Locate the cell with the specified text and output its [X, Y] center coordinate. 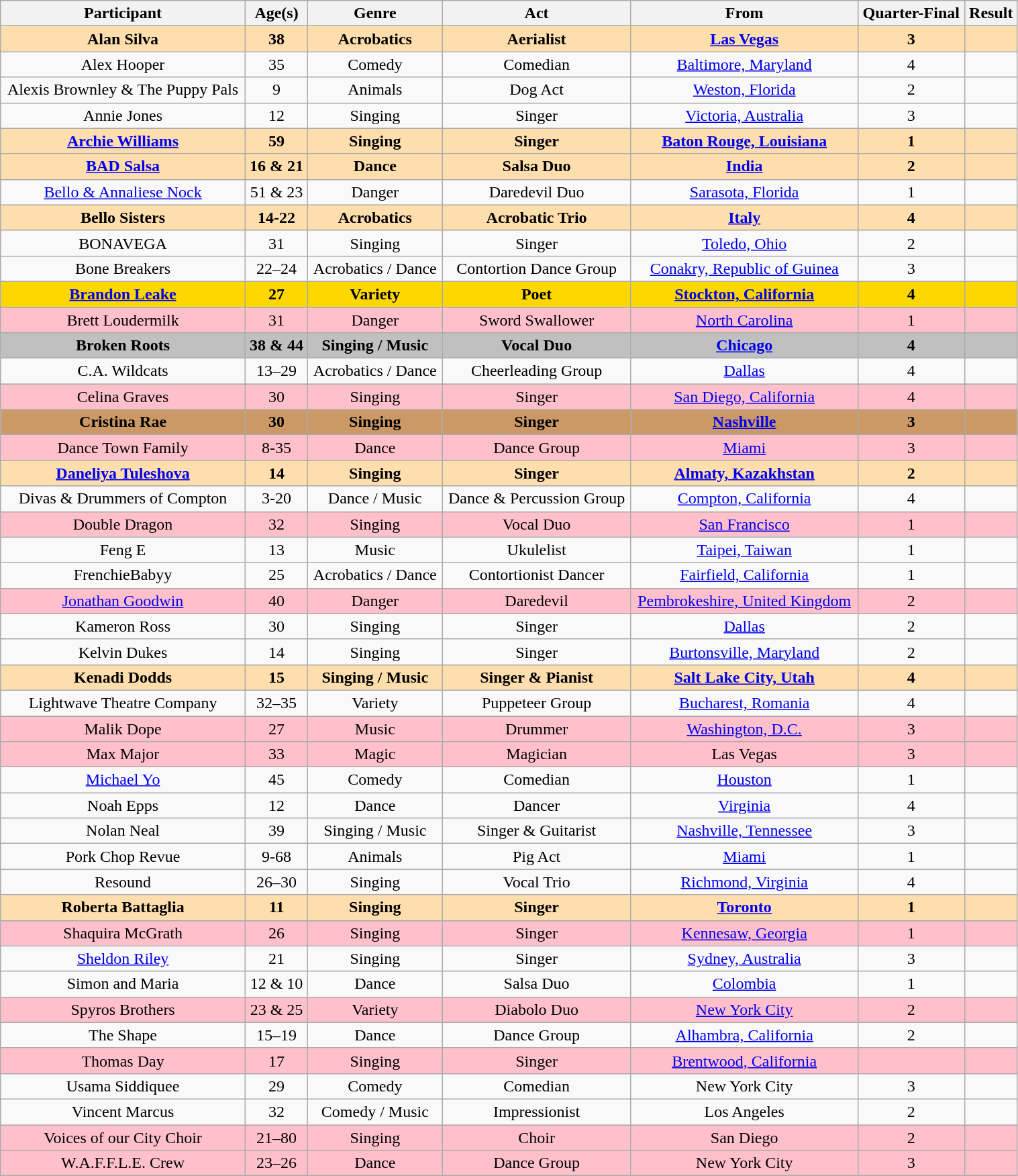
Baton Rouge, Louisiana [744, 141]
Los Angeles [744, 1112]
Contortionist Dancer [537, 575]
26 [276, 933]
North Carolina [744, 320]
Bone Breakers [123, 268]
Taipei, Taiwan [744, 550]
21 [276, 959]
Sword Swallower [537, 320]
14-22 [276, 217]
Divas & Drummers of Compton [123, 499]
Weston, Florida [744, 90]
Age(s) [276, 13]
Archie Williams [123, 141]
Brandon Leake [123, 294]
38 [276, 39]
Italy [744, 217]
Choir [537, 1138]
W.A.F.F.L.E. Crew [123, 1163]
Kameron Ross [123, 626]
21–80 [276, 1138]
Dancer [537, 805]
9 [276, 90]
Compton, California [744, 499]
Voices of our City Choir [123, 1138]
11 [276, 908]
Fairfield, California [744, 575]
13–29 [276, 371]
Participant [123, 13]
Toledo, Ohio [744, 243]
Michael Yo [123, 780]
Washington, D.C. [744, 728]
Jonathan Goodwin [123, 601]
Genre [375, 13]
45 [276, 780]
23–26 [276, 1163]
Result [991, 13]
Roberta Battaglia [123, 908]
Salt Lake City, Utah [744, 677]
15–19 [276, 1035]
Quarter-Final [911, 13]
Daredevil [537, 601]
Richmond, Virginia [744, 882]
Sydney, Australia [744, 959]
12 & 10 [276, 984]
35 [276, 64]
India [744, 166]
Daneliya Tuleshova [123, 473]
Vincent Marcus [123, 1112]
Colombia [744, 984]
Impressionist [537, 1112]
Acrobatic Trio [537, 217]
Kenadi Dodds [123, 677]
Singer & Pianist [537, 677]
59 [276, 141]
Drummer [537, 728]
Pembrokeshire, United Kingdom [744, 601]
The Shape [123, 1035]
Act [537, 13]
3-20 [276, 499]
Thomas Day [123, 1061]
Noah Epps [123, 805]
Almaty, Kazakhstan [744, 473]
Comedy / Music [375, 1112]
Brett Loudermilk [123, 320]
Baltimore, Maryland [744, 64]
16 & 21 [276, 166]
13 [276, 550]
Magician [537, 754]
33 [276, 754]
Nolan Neal [123, 831]
Usama Siddiquee [123, 1086]
Sheldon Riley [123, 959]
Bucharest, Romania [744, 703]
Magic [375, 754]
BONAVEGA [123, 243]
From [744, 13]
39 [276, 831]
Annie Jones [123, 115]
Vocal Trio [537, 882]
Poet [537, 294]
Chicago [744, 346]
Cristina Rae [123, 422]
Malik Dope [123, 728]
Max Major [123, 754]
Nashville, Tennessee [744, 831]
17 [276, 1061]
Nashville [744, 422]
Resound [123, 882]
Brentwood, California [744, 1061]
Lightwave Theatre Company [123, 703]
Shaquira McGrath [123, 933]
FrenchieBabyy [123, 575]
Celina Graves [123, 397]
29 [276, 1086]
Daredevil Duo [537, 192]
Alexis Brownley & The Puppy Pals [123, 90]
32–35 [276, 703]
Alex Hooper [123, 64]
Contortion Dance Group [537, 268]
Cheerleading Group [537, 371]
C.A. Wildcats [123, 371]
Houston [744, 780]
Broken Roots [123, 346]
Bello Sisters [123, 217]
26–30 [276, 882]
San Diego, California [744, 397]
Victoria, Australia [744, 115]
15 [276, 677]
Burtonsville, Maryland [744, 652]
23 & 25 [276, 1010]
San Francisco [744, 524]
Conakry, Republic of Guinea [744, 268]
Diabolo Duo [537, 1010]
9-68 [276, 856]
Kennesaw, Georgia [744, 933]
Pork Chop Revue [123, 856]
BAD Salsa [123, 166]
Double Dragon [123, 524]
San Diego [744, 1138]
Aerialist [537, 39]
40 [276, 601]
25 [276, 575]
Puppeteer Group [537, 703]
Dance / Music [375, 499]
Alhambra, California [744, 1035]
Dog Act [537, 90]
Sarasota, Florida [744, 192]
Feng E [123, 550]
Spyros Brothers [123, 1010]
Virginia [744, 805]
22–24 [276, 268]
Alan Silva [123, 39]
38 & 44 [276, 346]
Dance Town Family [123, 448]
8-35 [276, 448]
Toronto [744, 908]
Pig Act [537, 856]
Dance & Percussion Group [537, 499]
Bello & Annaliese Nock [123, 192]
Ukulelist [537, 550]
Singer & Guitarist [537, 831]
Stockton, California [744, 294]
Simon and Maria [123, 984]
51 & 23 [276, 192]
Kelvin Dukes [123, 652]
